Scan for the cell matching the given text and deliver its [x, y] coordinate at center. 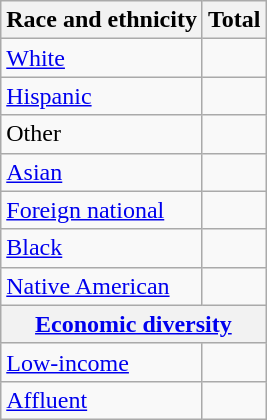
Economic diversity [134, 324]
Other [102, 134]
White [102, 58]
Race and ethnicity [102, 20]
Asian [102, 172]
Black [102, 248]
Foreign national [102, 210]
Native American [102, 286]
Total [234, 20]
Low-income [102, 362]
Hispanic [102, 96]
Affluent [102, 400]
